Detect which cell encompasses the target text, then output its (X, Y) center coordinate. 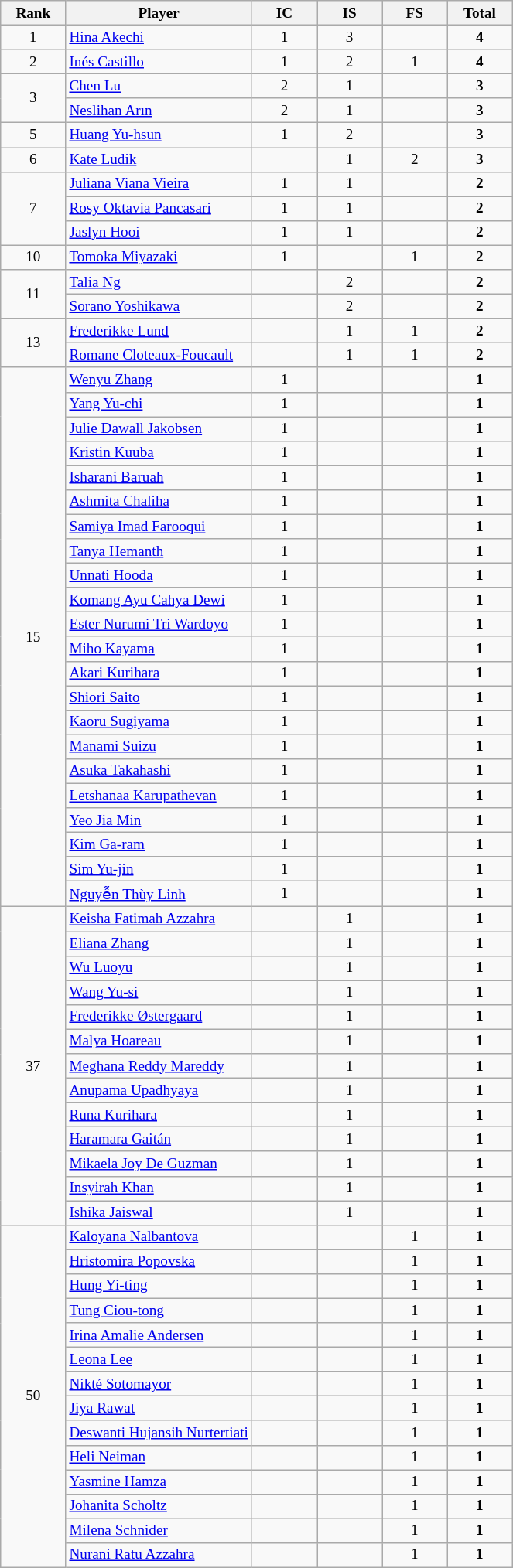
37 (33, 1065)
Nikté Sotomayor (159, 1384)
Chen Lu (159, 86)
FS (415, 13)
Tung Ciou-tong (159, 1311)
50 (33, 1396)
Keisha Fatimah Azzahra (159, 919)
Malya Hoareau (159, 1041)
Huang Yu-hsun (159, 135)
Irina Amalie Andersen (159, 1335)
Total (480, 13)
Tomoka Miyazaki (159, 257)
Hristomira Popovska (159, 1262)
Deswanti Hujansih Nurtertiati (159, 1433)
Asuka Takahashi (159, 771)
Komang Ayu Cahya Dewi (159, 600)
Tanya Hemanth (159, 551)
Meghana Reddy Mareddy (159, 1066)
Kaoru Sugiyama (159, 722)
Letshanaa Karupathevan (159, 796)
Player (159, 13)
5 (33, 135)
Samiya Imad Farooqui (159, 527)
Sorano Yoshikawa (159, 306)
Jaslyn Hooi (159, 233)
Yasmine Hamza (159, 1481)
Nurani Ratu Azzahra (159, 1555)
Wenyu Zhang (159, 380)
Isharani Baruah (159, 478)
Romane Cloteaux-Foucault (159, 356)
Jiya Rawat (159, 1409)
Yang Yu-chi (159, 404)
11 (33, 294)
Runa Kurihara (159, 1115)
Neslihan Arın (159, 111)
Juliana Viana Vieira (159, 184)
Johanita Scholtz (159, 1506)
Akari Kurihara (159, 673)
Hina Akechi (159, 37)
Julie Dawall Jakobsen (159, 428)
13 (33, 343)
Eliana Zhang (159, 943)
IS (350, 13)
IC (284, 13)
Ester Nurumi Tri Wardoyo (159, 625)
Heli Neiman (159, 1457)
Rosy Oktavia Pancasari (159, 209)
Manami Suizu (159, 747)
Milena Schnider (159, 1531)
Nguyễn Thùy Linh (159, 894)
Kaloyana Nalbantova (159, 1237)
10 (33, 257)
7 (33, 209)
Hung Yi-ting (159, 1286)
6 (33, 159)
Ishika Jaiswal (159, 1212)
Frederikke Østergaard (159, 1017)
Frederikke Lund (159, 331)
Sim Yu-jin (159, 869)
Ashmita Chaliha (159, 502)
Kate Ludik (159, 159)
Rank (33, 13)
Inés Castillo (159, 62)
Yeo Jia Min (159, 820)
Haramara Gaitán (159, 1140)
Wu Luoyu (159, 968)
Shiori Saito (159, 697)
Miho Kayama (159, 649)
Unnati Hooda (159, 575)
Kristin Kuuba (159, 453)
Anupama Upadhyaya (159, 1090)
Leona Lee (159, 1359)
Insyirah Khan (159, 1188)
Mikaela Joy De Guzman (159, 1164)
Wang Yu-si (159, 993)
15 (33, 637)
Kim Ga-ram (159, 844)
Talia Ng (159, 282)
